Return the (x, y) coordinate for the center point of the cell that contains the specified text.  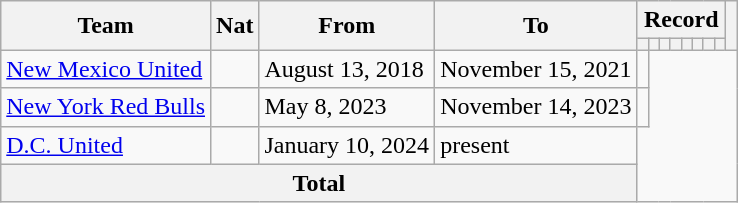
November 14, 2023 (536, 107)
Record (681, 20)
November 15, 2021 (536, 69)
D.C. United (106, 145)
August 13, 2018 (347, 69)
Nat (235, 26)
May 8, 2023 (347, 107)
January 10, 2024 (347, 145)
Team (106, 26)
From (347, 26)
present (536, 145)
To (536, 26)
Total (319, 183)
New York Red Bulls (106, 107)
New Mexico United (106, 69)
